Detect which cell encompasses the target text, then output its [x, y] center coordinate. 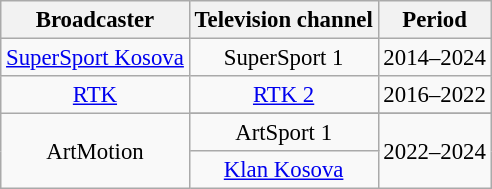
2014–2024 [434, 58]
ArtMotion [95, 152]
ArtSport 1 [284, 133]
Klan Kosova [284, 170]
2022–2024 [434, 152]
RTK [95, 95]
RTK 2 [284, 95]
2016–2022 [434, 95]
Period [434, 20]
Television channel [284, 20]
Broadcaster [95, 20]
SuperSport 1 [284, 58]
SuperSport Kosova [95, 58]
